For the text-containing cell, return its midpoint in [x, y] coordinate format. 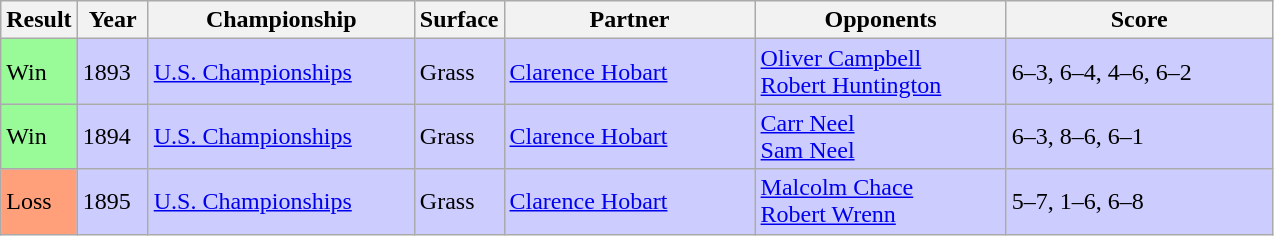
1893 [112, 72]
Partner [630, 20]
Surface [459, 20]
1894 [112, 136]
Oliver Campbell Robert Huntington [880, 72]
Carr Neel Sam Neel [880, 136]
Year [112, 20]
Loss [39, 202]
Championship [281, 20]
6–3, 8–6, 6–1 [1139, 136]
Opponents [880, 20]
Malcolm Chace Robert Wrenn [880, 202]
Result [39, 20]
5–7, 1–6, 6–8 [1139, 202]
6–3, 6–4, 4–6, 6–2 [1139, 72]
1895 [112, 202]
Score [1139, 20]
